Pinpoint the cell where the given text exists, returning its (X, Y) midpoint coordinate. 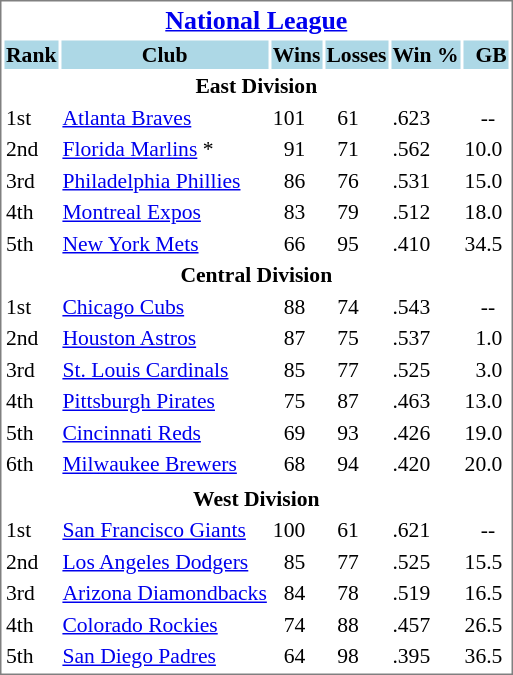
West Division (256, 498)
.519 (426, 593)
68 (296, 464)
26.5 (486, 624)
18.0 (486, 212)
101 (296, 118)
.410 (426, 244)
.512 (426, 212)
Atlanta Braves (164, 118)
69 (296, 432)
.543 (426, 306)
Chicago Cubs (164, 306)
91 (296, 149)
79 (356, 212)
Pittsburgh Pirates (164, 401)
84 (296, 593)
New York Mets (164, 244)
.537 (426, 338)
.621 (426, 530)
20.0 (486, 464)
National League (256, 20)
3.0 (486, 370)
86 (296, 180)
.420 (426, 464)
78 (356, 593)
Win % (426, 54)
13.0 (486, 401)
94 (356, 464)
Rank (30, 54)
19.0 (486, 432)
Losses (356, 54)
83 (296, 212)
Cincinnati Reds (164, 432)
.531 (426, 180)
6th (30, 464)
.463 (426, 401)
36.5 (486, 656)
71 (356, 149)
Houston Astros (164, 338)
Colorado Rockies (164, 624)
76 (356, 180)
.623 (426, 118)
GB (486, 54)
Los Angeles Dodgers (164, 562)
.457 (426, 624)
34.5 (486, 244)
St. Louis Cardinals (164, 370)
Montreal Expos (164, 212)
66 (296, 244)
15.0 (486, 180)
93 (356, 432)
Arizona Diamondbacks (164, 593)
15.5 (486, 562)
10.0 (486, 149)
1.0 (486, 338)
Philadelphia Phillies (164, 180)
Central Division (256, 275)
Milwaukee Brewers (164, 464)
Club (164, 54)
100 (296, 530)
.426 (426, 432)
16.5 (486, 593)
.395 (426, 656)
San Francisco Giants (164, 530)
East Division (256, 86)
Wins (296, 54)
.562 (426, 149)
Florida Marlins * (164, 149)
64 (296, 656)
95 (356, 244)
98 (356, 656)
San Diego Padres (164, 656)
